From the cell containing the given text, extract its center point as (X, Y) coordinate. 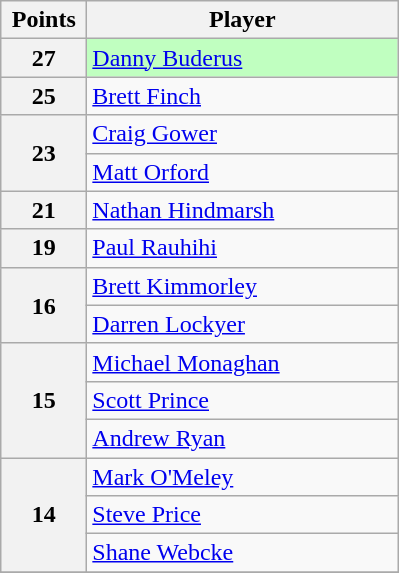
Craig Gower (242, 134)
Brett Finch (242, 96)
Darren Lockyer (242, 324)
21 (44, 210)
Shane Webcke (242, 553)
Player (242, 20)
14 (44, 515)
25 (44, 96)
Danny Buderus (242, 58)
Points (44, 20)
Matt Orford (242, 172)
Mark O'Meley (242, 477)
Steve Price (242, 515)
23 (44, 153)
Michael Monaghan (242, 362)
19 (44, 248)
Scott Prince (242, 400)
15 (44, 400)
16 (44, 305)
Andrew Ryan (242, 438)
Nathan Hindmarsh (242, 210)
Brett Kimmorley (242, 286)
27 (44, 58)
Paul Rauhihi (242, 248)
